Provide the [X, Y] coordinate of the cell's center where the given text is located.  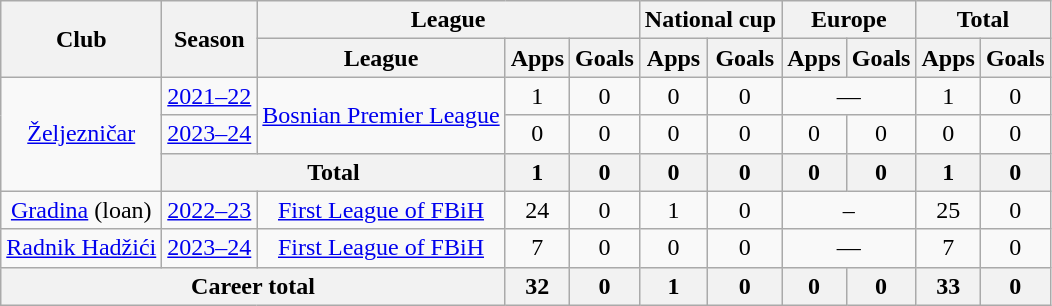
2022–23 [210, 210]
32 [537, 286]
25 [948, 210]
33 [948, 286]
Bosnian Premier League [381, 115]
2021–22 [210, 96]
Željezničar [82, 134]
Radnik Hadžići [82, 248]
Career total [253, 286]
Club [82, 39]
– [849, 210]
24 [537, 210]
Europe [849, 20]
Season [210, 39]
Gradina (loan) [82, 210]
National cup [710, 20]
